Scan for the cell matching the given text and deliver its [x, y] coordinate at center. 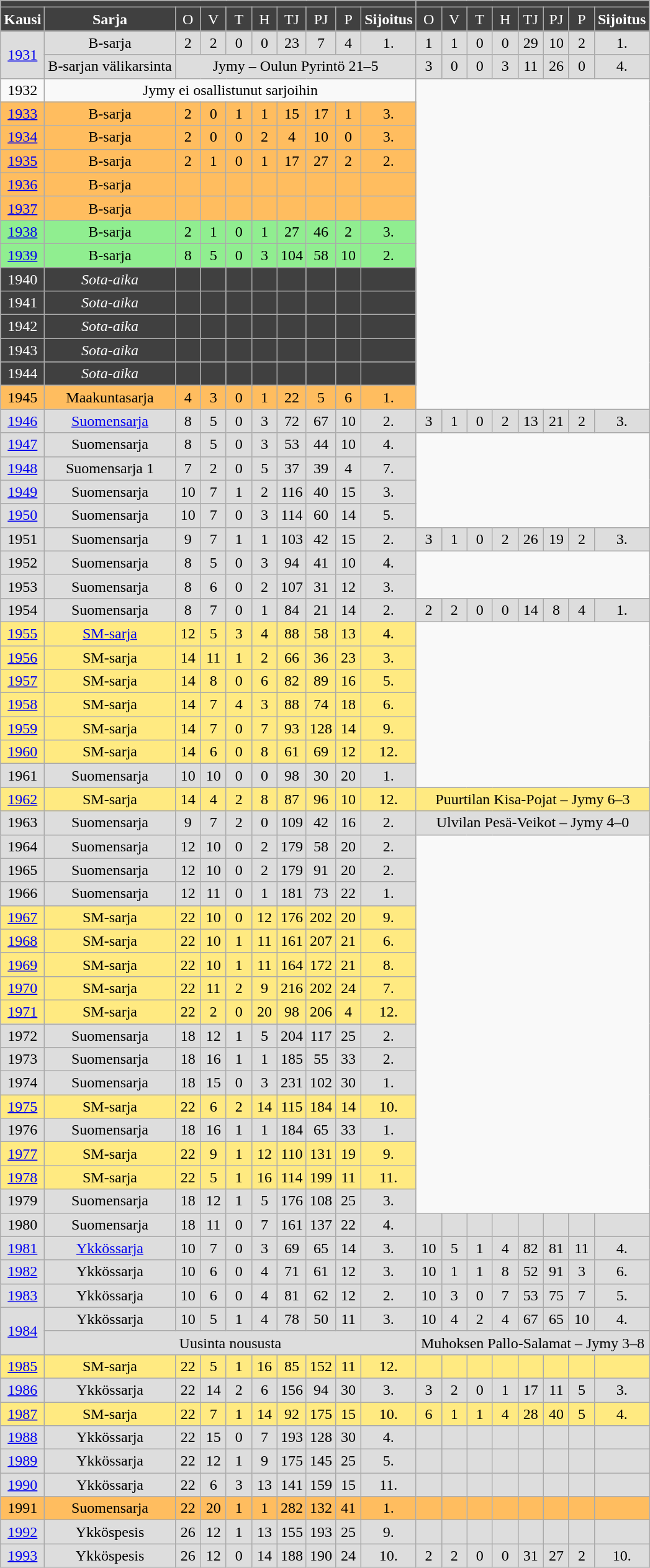
145 [320, 1461]
103 [292, 539]
1967 [22, 917]
Puurtilan Kisa-Pojat – Jymy 6–3 [533, 799]
1991 [22, 1508]
93 [292, 728]
29 [530, 43]
1959 [22, 728]
152 [320, 1366]
1951 [22, 539]
1947 [22, 445]
89 [320, 681]
74 [320, 705]
44 [320, 445]
1946 [22, 421]
1983 [22, 1295]
84 [292, 610]
52 [530, 1272]
231 [292, 1083]
96 [320, 799]
1965 [22, 870]
1944 [22, 374]
55 [320, 1059]
199 [320, 1177]
1935 [22, 161]
71 [292, 1272]
109 [292, 823]
104 [292, 255]
1977 [22, 1154]
117 [320, 1035]
1971 [22, 1012]
85 [292, 1366]
37 [292, 468]
216 [292, 988]
1975 [22, 1107]
1984 [22, 1331]
1972 [22, 1035]
1976 [22, 1130]
1978 [22, 1177]
206 [320, 1012]
78 [292, 1319]
Kausi [22, 19]
62 [320, 1295]
207 [320, 941]
87 [292, 799]
1981 [22, 1248]
1952 [22, 563]
1964 [22, 846]
Maakuntasarja [110, 397]
8. [389, 964]
50 [320, 1319]
60 [320, 515]
172 [320, 964]
156 [292, 1390]
1949 [22, 492]
1937 [22, 208]
Ulvilan Pesä-Veikot – Jymy 4–0 [533, 823]
1941 [22, 303]
1948 [22, 468]
1950 [22, 515]
132 [320, 1508]
155 [292, 1532]
1982 [22, 1272]
1970 [22, 988]
188 [292, 1556]
1938 [22, 232]
1989 [22, 1461]
1992 [22, 1532]
1963 [22, 823]
1943 [22, 350]
1942 [22, 327]
1936 [22, 184]
141 [292, 1485]
282 [292, 1508]
185 [292, 1059]
Jymy – Oulun Pyrintö 21–5 [296, 66]
108 [320, 1201]
Suomensarja 1 [110, 468]
1939 [22, 255]
102 [320, 1083]
1980 [22, 1225]
1955 [22, 633]
107 [292, 586]
159 [320, 1485]
1968 [22, 941]
28 [530, 1414]
1974 [22, 1083]
1954 [22, 610]
190 [320, 1556]
164 [292, 964]
1957 [22, 681]
Muhoksen Pallo-Salamat – Jymy 3–8 [533, 1343]
B-sarjan välikarsinta [110, 66]
46 [320, 232]
72 [292, 421]
181 [292, 894]
1933 [22, 114]
1940 [22, 279]
110 [292, 1154]
75 [556, 1295]
204 [292, 1035]
Uusinta noususta [230, 1343]
1973 [22, 1059]
1986 [22, 1390]
1966 [22, 894]
1961 [22, 776]
Sarja [110, 19]
115 [292, 1107]
1945 [22, 397]
1979 [22, 1201]
92 [292, 1414]
1953 [22, 586]
73 [320, 894]
1990 [22, 1485]
1987 [22, 1414]
39 [320, 468]
116 [292, 492]
1934 [22, 137]
1962 [22, 799]
1931 [22, 55]
66 [292, 658]
131 [320, 1154]
1958 [22, 705]
1985 [22, 1366]
137 [320, 1225]
Jymy ei osallistunut sarjoihin [230, 90]
1993 [22, 1556]
1988 [22, 1438]
1960 [22, 752]
1932 [22, 90]
1956 [22, 658]
36 [320, 658]
1969 [22, 964]
